Pinpoint the cell where the given text exists, returning its [x, y] midpoint coordinate. 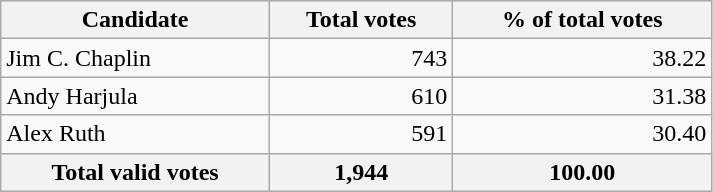
591 [360, 134]
1,944 [360, 172]
610 [360, 96]
31.38 [582, 96]
Total votes [360, 20]
30.40 [582, 134]
38.22 [582, 58]
Andy Harjula [136, 96]
Total valid votes [136, 172]
Jim C. Chaplin [136, 58]
% of total votes [582, 20]
743 [360, 58]
Alex Ruth [136, 134]
100.00 [582, 172]
Candidate [136, 20]
